Determine the [x, y] coordinate at the center of the cell enclosing the given text.  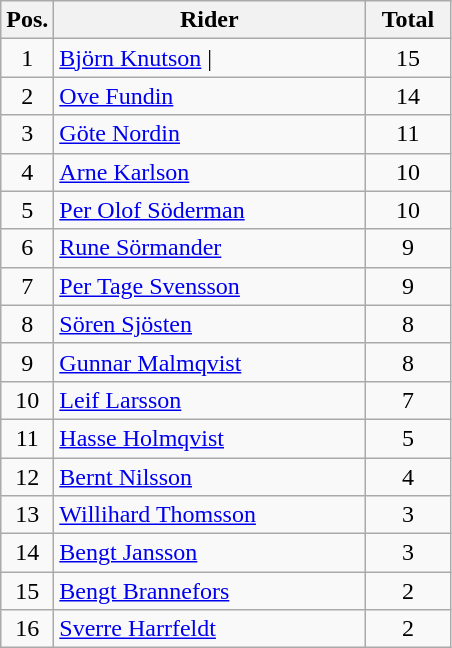
Arne Karlson [210, 172]
Rider [210, 20]
1 [28, 58]
Björn Knutson | [210, 58]
Per Tage Svensson [210, 286]
Rune Sörmander [210, 248]
13 [28, 515]
6 [28, 248]
12 [28, 477]
16 [28, 629]
Willihard Thomsson [210, 515]
Bengt Jansson [210, 553]
Gunnar Malmqvist [210, 362]
Sverre Harrfeldt [210, 629]
Ove Fundin [210, 96]
Bernt Nilsson [210, 477]
Bengt Brannefors [210, 591]
Hasse Holmqvist [210, 438]
Sören Sjösten [210, 324]
Total [408, 20]
Göte Nordin [210, 134]
Per Olof Söderman [210, 210]
Leif Larsson [210, 400]
Pos. [28, 20]
